Identify which cell holds the provided text, then report its [X, Y] central coordinate. 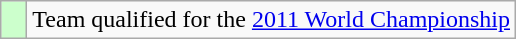
Team qualified for the 2011 World Championship [272, 20]
